Search for the cell housing the specified text and yield its [X, Y] center coordinate. 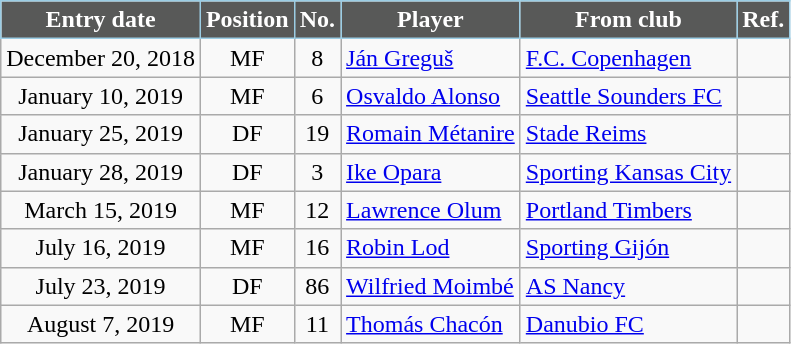
AS Nancy [628, 286]
January 25, 2019 [101, 134]
January 28, 2019 [101, 172]
Player [431, 20]
Sporting Gijón [628, 248]
Ref. [764, 20]
Romain Métanire [431, 134]
August 7, 2019 [101, 324]
Ján Greguš [431, 58]
No. [317, 20]
12 [317, 210]
Thomás Chacón [431, 324]
Osvaldo Alonso [431, 96]
Entry date [101, 20]
July 23, 2019 [101, 286]
Danubio FC [628, 324]
3 [317, 172]
6 [317, 96]
19 [317, 134]
From club [628, 20]
Wilfried Moimbé [431, 286]
July 16, 2019 [101, 248]
Portland Timbers [628, 210]
Robin Lod [431, 248]
Lawrence Olum [431, 210]
Ike Opara [431, 172]
January 10, 2019 [101, 96]
86 [317, 286]
Sporting Kansas City [628, 172]
Stade Reims [628, 134]
16 [317, 248]
Position [247, 20]
March 15, 2019 [101, 210]
Seattle Sounders FC [628, 96]
11 [317, 324]
8 [317, 58]
December 20, 2018 [101, 58]
F.C. Copenhagen [628, 58]
